Locate the cell with the specified text and output its (x, y) center coordinate. 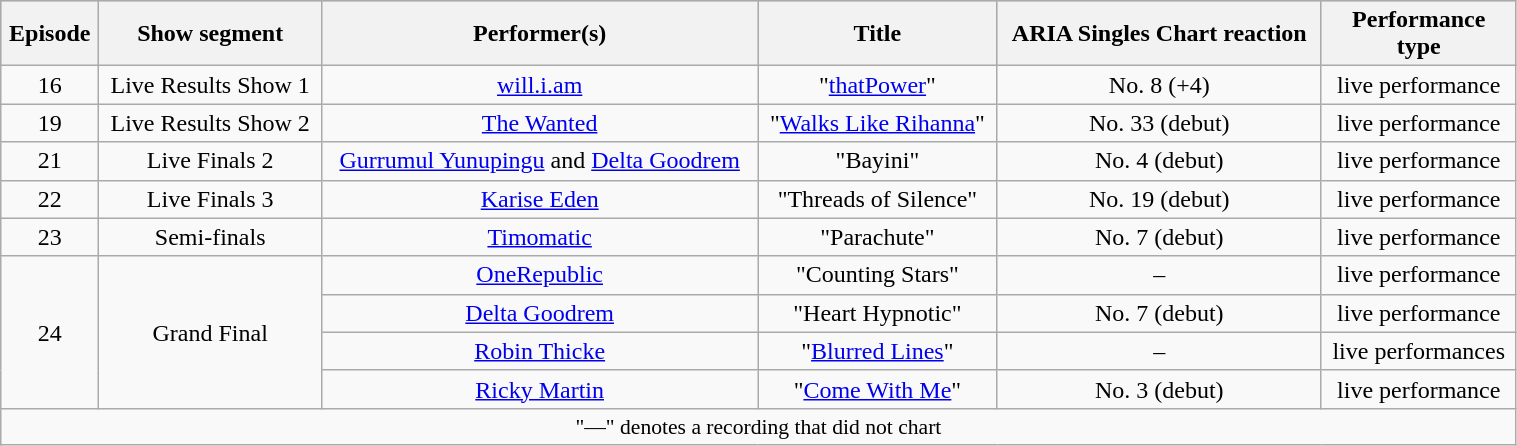
23 (50, 237)
Robin Thicke (540, 351)
Performer(s) (540, 34)
"Threads of Silence" (878, 199)
"Come With Me" (878, 389)
"Walks Like Rihanna" (878, 123)
22 (50, 199)
"Blurred Lines" (878, 351)
Title (878, 34)
No. 33 (debut) (1159, 123)
21 (50, 161)
No. 19 (debut) (1159, 199)
Grand Final (210, 332)
Semi-finals (210, 237)
Live Finals 3 (210, 199)
live performances (1418, 351)
"—" denotes a recording that did not chart (758, 426)
Delta Goodrem (540, 313)
Timomatic (540, 237)
16 (50, 85)
Ricky Martin (540, 389)
Karise Eden (540, 199)
No. 4 (debut) (1159, 161)
Live Results Show 2 (210, 123)
Gurrumul Yunupingu and Delta Goodrem (540, 161)
19 (50, 123)
"Heart Hypnotic" (878, 313)
OneRepublic (540, 275)
will.i.am (540, 85)
The Wanted (540, 123)
"thatPower" (878, 85)
Live Finals 2 (210, 161)
"Bayini" (878, 161)
ARIA Singles Chart reaction (1159, 34)
No. 3 (debut) (1159, 389)
Performance type (1418, 34)
No. 8 (+4) (1159, 85)
"Parachute" (878, 237)
"Counting Stars" (878, 275)
Episode (50, 34)
Live Results Show 1 (210, 85)
Show segment (210, 34)
24 (50, 332)
